Output the [x, y] coordinate of the center of the cell containing the given text.  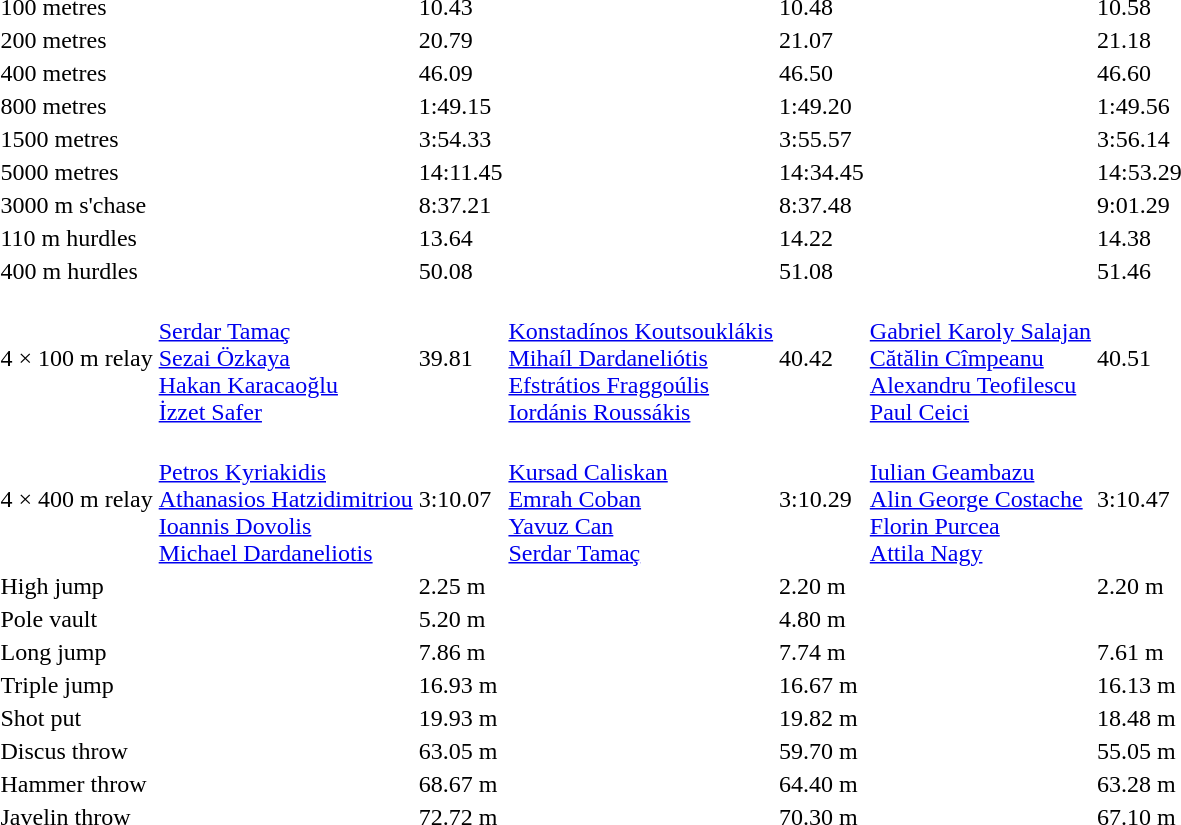
3:55.57 [822, 139]
21.07 [822, 40]
14:11.45 [460, 172]
1:49.15 [460, 106]
7.86 m [460, 652]
Konstadínos KoutsouklákisMihaíl DardaneliótisEfstrátios FraggoúlisIordánis Roussákis [641, 358]
68.67 m [460, 784]
8:37.48 [822, 205]
Kursad CaliskanEmrah CobanYavuz CanSerdar Tamaç [641, 499]
2.25 m [460, 586]
20.79 [460, 40]
4.80 m [822, 619]
3:10.29 [822, 499]
5.20 m [460, 619]
13.64 [460, 238]
46.09 [460, 73]
7.74 m [822, 652]
1:49.20 [822, 106]
16.93 m [460, 685]
Petros KyriakidisAthanasios Hatzidimitriou Ioannis DovolisMichael Dardaneliotis [286, 499]
40.42 [822, 358]
51.08 [822, 271]
46.50 [822, 73]
19.82 m [822, 718]
63.05 m [460, 751]
Iulian GeambazuAlin George CostacheFlorin PurceaAttila Nagy [980, 499]
59.70 m [822, 751]
8:37.21 [460, 205]
50.08 [460, 271]
Serdar TamaçSezai ÖzkayaHakan Karacaoğluİzzet Safer [286, 358]
16.67 m [822, 685]
14.22 [822, 238]
19.93 m [460, 718]
Gabriel Karoly SalajanCătălin CîmpeanuAlexandru TeofilescuPaul Ceici [980, 358]
39.81 [460, 358]
2.20 m [822, 586]
14:34.45 [822, 172]
64.40 m [822, 784]
3:54.33 [460, 139]
3:10.07 [460, 499]
